Detect which cell encompasses the target text, then output its [X, Y] center coordinate. 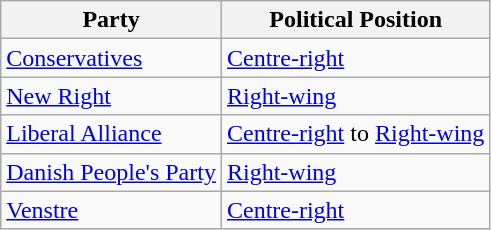
Centre-right to Right-wing [355, 134]
Venstre [112, 210]
Party [112, 20]
New Right [112, 96]
Danish People's Party [112, 172]
Conservatives [112, 58]
Political Position [355, 20]
Liberal Alliance [112, 134]
